Output the [x, y] coordinate of the center of the cell containing the given text.  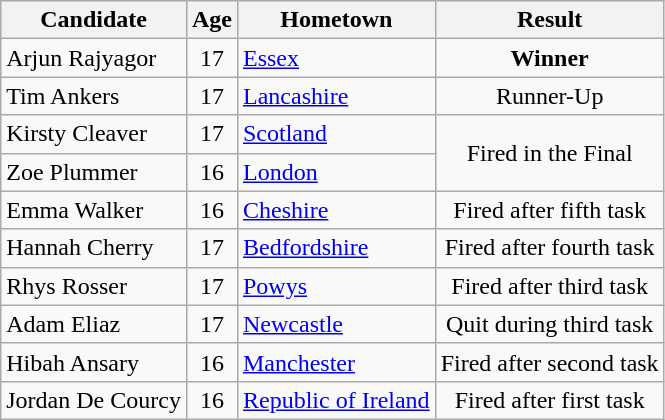
Zoe Plummer [94, 172]
Fired after fourth task [550, 248]
Newcastle [336, 324]
Age [212, 20]
Essex [336, 58]
Scotland [336, 134]
Tim Ankers [94, 96]
Republic of Ireland [336, 400]
Bedfordshire [336, 248]
Adam Eliaz [94, 324]
Hannah Cherry [94, 248]
Winner [550, 58]
Jordan De Courcy [94, 400]
Fired after first task [550, 400]
Arjun Rajyagor [94, 58]
Runner-Up [550, 96]
Lancashire [336, 96]
Rhys Rosser [94, 286]
Kirsty Cleaver [94, 134]
London [336, 172]
Fired after fifth task [550, 210]
Fired after second task [550, 362]
Emma Walker [94, 210]
Hibah Ansary [94, 362]
Quit during third task [550, 324]
Result [550, 20]
Powys [336, 286]
Hometown [336, 20]
Manchester [336, 362]
Fired after third task [550, 286]
Fired in the Final [550, 153]
Candidate [94, 20]
Cheshire [336, 210]
